From the cell containing the given text, extract its center point as [x, y] coordinate. 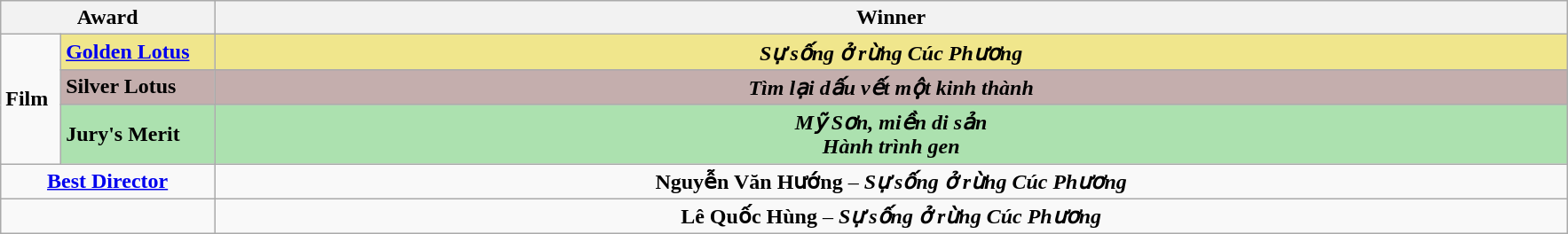
Award [108, 18]
Sự sống ở rừng Cúc Phương [891, 52]
Best Director [108, 181]
Film [31, 99]
Golden Lotus [138, 52]
Jury's Merit [138, 135]
Mỹ Sơn, miền di sảnHành trình gen [891, 135]
Winner [891, 18]
Lê Quốc Hùng – Sự sống ở rừng Cúc Phương [891, 216]
Nguyễn Văn Hướng – Sự sống ở rừng Cúc Phương [891, 181]
Silver Lotus [138, 87]
Tìm lại dấu vết một kinh thành [891, 87]
